Output the [x, y] coordinate of the center of the cell containing the given text.  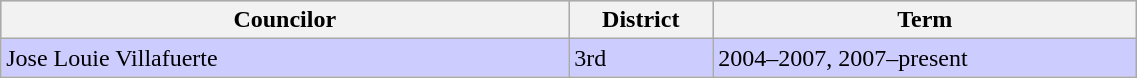
Councilor [285, 20]
District [641, 20]
Term [925, 20]
Jose Louie Villafuerte [285, 58]
2004–2007, 2007–present [925, 58]
3rd [641, 58]
